Search for the cell housing the specified text and yield its [x, y] center coordinate. 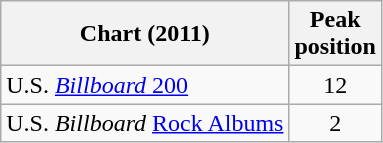
2 [335, 123]
12 [335, 85]
U.S. Billboard Rock Albums [145, 123]
U.S. Billboard 200 [145, 85]
Chart (2011) [145, 34]
Peakposition [335, 34]
